Find where the given text appears and provide that cell's center as [x, y] coordinate. 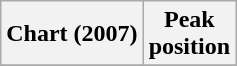
Chart (2007) [72, 34]
Peakposition [189, 34]
